Extract the [x, y] coordinate from the center of the cell holding the provided text.  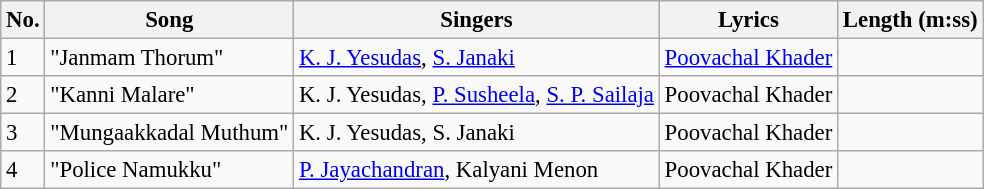
2 [23, 95]
3 [23, 133]
Lyrics [748, 20]
Song [170, 20]
1 [23, 58]
"Kanni Malare" [170, 95]
Length (m:ss) [910, 20]
4 [23, 170]
"Police Namukku" [170, 170]
No. [23, 20]
"Mungaakkadal Muthum" [170, 133]
"Janmam Thorum" [170, 58]
K. J. Yesudas, P. Susheela, S. P. Sailaja [477, 95]
Singers [477, 20]
P. Jayachandran, Kalyani Menon [477, 170]
